Provide the (x, y) coordinate of the cell's center where the given text is located.  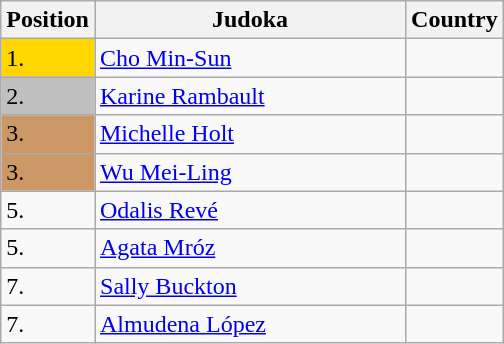
2. (48, 96)
Position (48, 20)
Wu Mei-Ling (250, 172)
Almudena López (250, 324)
Michelle Holt (250, 134)
Karine Rambault (250, 96)
Agata Mróz (250, 248)
Cho Min-Sun (250, 58)
Odalis Revé (250, 210)
Judoka (250, 20)
Sally Buckton (250, 286)
1. (48, 58)
Country (455, 20)
